Extract the (X, Y) coordinate from the center of the cell holding the provided text.  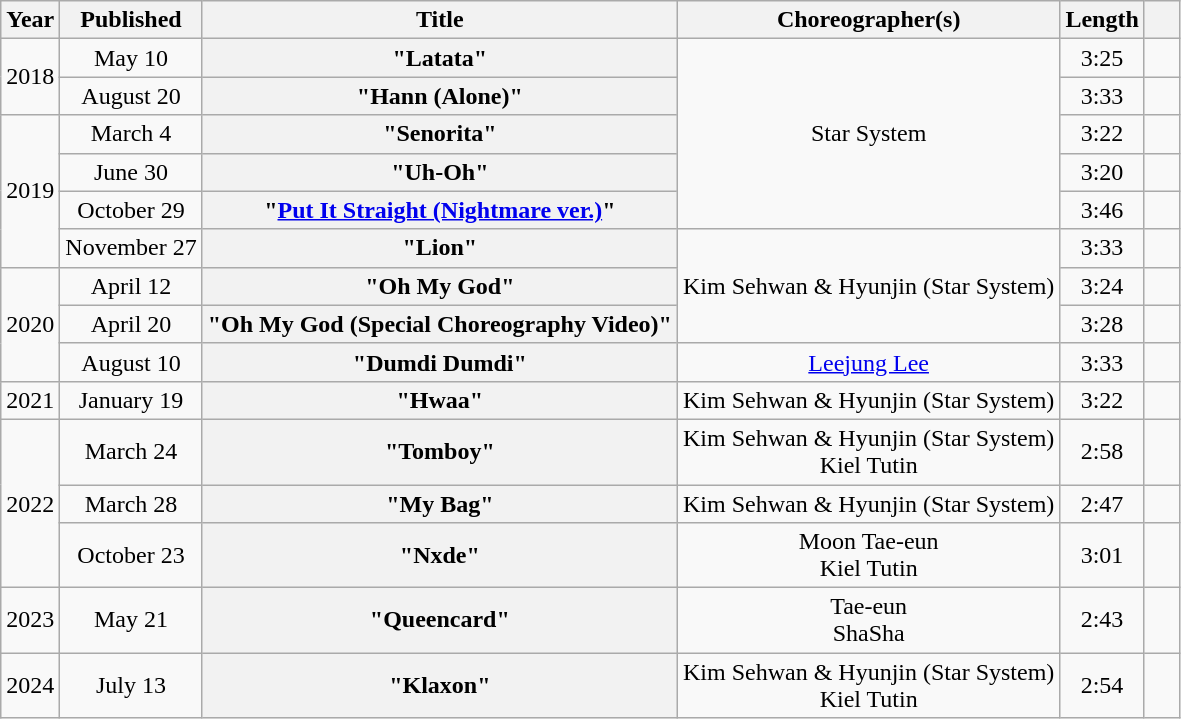
March 4 (131, 134)
June 30 (131, 172)
April 12 (131, 286)
July 13 (131, 686)
Leejung Lee (868, 362)
Year (30, 20)
March 28 (131, 503)
"Lion" (440, 248)
"Oh My God (Special Choreography Video)" (440, 324)
2023 (30, 620)
"Senorita" (440, 134)
April 20 (131, 324)
"Tomboy" (440, 452)
3:01 (1102, 556)
May 21 (131, 620)
January 19 (131, 400)
2019 (30, 191)
2021 (30, 400)
2018 (30, 77)
2:58 (1102, 452)
Tae-eunShaSha (868, 620)
2020 (30, 324)
"Queencard" (440, 620)
October 23 (131, 556)
"Hann (Alone)" (440, 96)
May 10 (131, 58)
2:43 (1102, 620)
August 20 (131, 96)
Star System (868, 134)
3:24 (1102, 286)
"Nxde" (440, 556)
2:54 (1102, 686)
2024 (30, 686)
3:46 (1102, 210)
2:47 (1102, 503)
"Oh My God" (440, 286)
"Dumdi Dumdi" (440, 362)
March 24 (131, 452)
"Put It Straight (Nightmare ver.)" (440, 210)
Length (1102, 20)
"Latata" (440, 58)
November 27 (131, 248)
"Uh-Oh" (440, 172)
3:20 (1102, 172)
Published (131, 20)
"My Bag" (440, 503)
"Hwaa" (440, 400)
3:28 (1102, 324)
August 10 (131, 362)
Title (440, 20)
October 29 (131, 210)
Choreographer(s) (868, 20)
3:25 (1102, 58)
2022 (30, 503)
"Klaxon" (440, 686)
Moon Tae-eunKiel Tutin (868, 556)
